Find where the given text appears and provide that cell's center as (X, Y) coordinate. 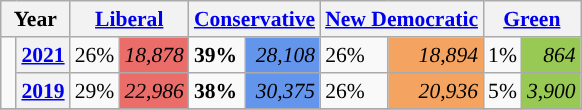
38% (218, 91)
29% (95, 91)
1% (502, 55)
18,894 (436, 55)
20,936 (436, 91)
28,108 (283, 55)
2019 (42, 91)
22,986 (154, 91)
New Democratic (402, 19)
39% (218, 55)
3,900 (552, 91)
Green (532, 19)
864 (552, 55)
30,375 (283, 91)
Conservative (254, 19)
Liberal (130, 19)
5% (502, 91)
18,878 (154, 55)
Year (36, 19)
2021 (42, 55)
